For the text-containing cell, return its midpoint in [x, y] coordinate format. 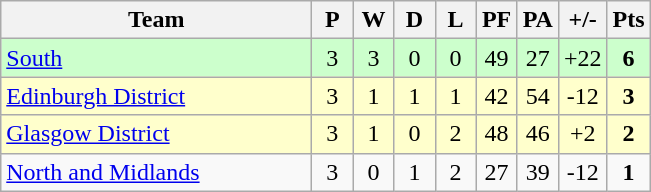
+2 [582, 134]
Team [156, 20]
D [414, 20]
+22 [582, 58]
South [156, 58]
46 [538, 134]
Pts [628, 20]
PA [538, 20]
49 [496, 58]
Glasgow District [156, 134]
P [332, 20]
+/- [582, 20]
L [456, 20]
North and Midlands [156, 172]
W [374, 20]
54 [538, 96]
Edinburgh District [156, 96]
39 [538, 172]
6 [628, 58]
48 [496, 134]
42 [496, 96]
PF [496, 20]
